Detect which cell encompasses the target text, then output its [X, Y] center coordinate. 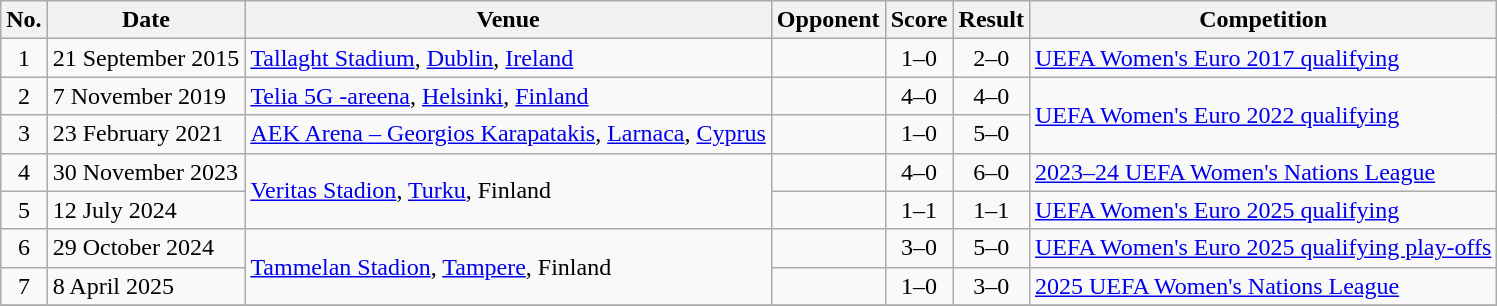
6–0 [991, 172]
23 February 2021 [146, 134]
4 [24, 172]
5 [24, 210]
29 October 2024 [146, 248]
UEFA Women's Euro 2017 qualifying [1262, 58]
2023–24 UEFA Women's Nations League [1262, 172]
1 [24, 58]
Opponent [828, 20]
7 [24, 286]
Competition [1262, 20]
Veritas Stadion, Turku, Finland [508, 191]
Result [991, 20]
AEK Arena – Georgios Karapatakis, Larnaca, Cyprus [508, 134]
UEFA Women's Euro 2022 qualifying [1262, 115]
Tammelan Stadion, Tampere, Finland [508, 267]
No. [24, 20]
3 [24, 134]
2–0 [991, 58]
Tallaght Stadium, Dublin, Ireland [508, 58]
8 April 2025 [146, 286]
30 November 2023 [146, 172]
UEFA Women's Euro 2025 qualifying play-offs [1262, 248]
2025 UEFA Women's Nations League [1262, 286]
21 September 2015 [146, 58]
Telia 5G -areena, Helsinki, Finland [508, 96]
Score [919, 20]
12 July 2024 [146, 210]
UEFA Women's Euro 2025 qualifying [1262, 210]
Date [146, 20]
6 [24, 248]
Venue [508, 20]
2 [24, 96]
7 November 2019 [146, 96]
